Provide the [X, Y] coordinate of the cell's center where the given text is located.  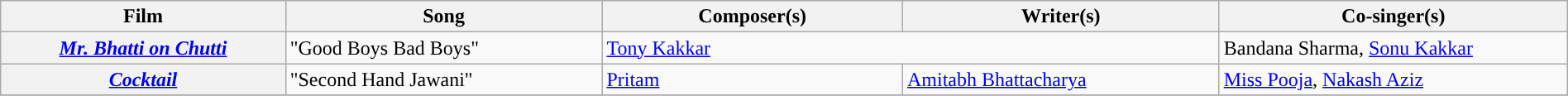
Miss Pooja, Nakash Aziz [1393, 79]
Bandana Sharma, Sonu Kakkar [1393, 48]
Co-singer(s) [1393, 17]
Song [443, 17]
Composer(s) [753, 17]
Cocktail [143, 79]
Mr. Bhatti on Chutti [143, 48]
"Second Hand Jawani" [443, 79]
Writer(s) [1060, 17]
"Good Boys Bad Boys" [443, 48]
Tony Kakkar [911, 48]
Film [143, 17]
Amitabh Bhattacharya [1060, 79]
Pritam [753, 79]
